Return (x, y) of the center of cell containing provided text 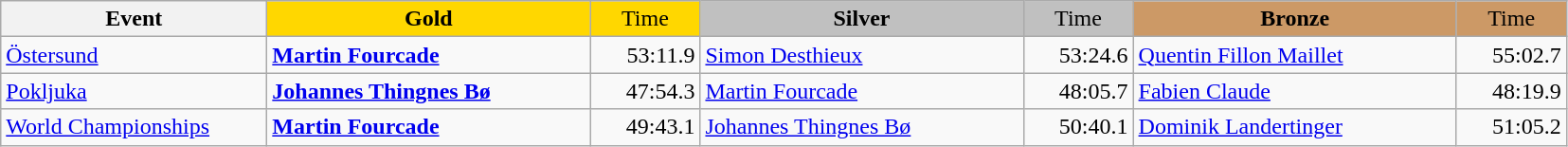
53:11.9 (645, 55)
World Championships (135, 127)
48:19.9 (1511, 91)
48:05.7 (1078, 91)
Östersund (135, 55)
Pokljuka (135, 91)
53:24.6 (1078, 55)
Bronze (1294, 19)
50:40.1 (1078, 127)
Silver (862, 19)
Event (135, 19)
49:43.1 (645, 127)
Fabien Claude (1294, 91)
51:05.2 (1511, 127)
Gold (428, 19)
47:54.3 (645, 91)
Quentin Fillon Maillet (1294, 55)
Dominik Landertinger (1294, 127)
55:02.7 (1511, 55)
Simon Desthieux (862, 55)
